Locate the cell with the specified text and output its [x, y] center coordinate. 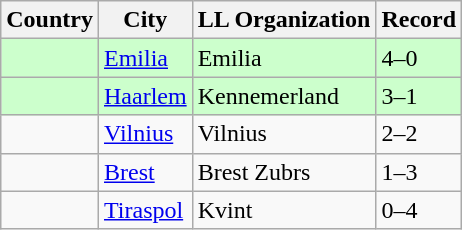
0–4 [419, 210]
1–3 [419, 172]
Brest Zubrs [284, 172]
3–1 [419, 96]
Brest [145, 172]
LL Organization [284, 20]
4–0 [419, 58]
City [145, 20]
2–2 [419, 134]
Haarlem [145, 96]
Kvint [284, 210]
Kennemerland [284, 96]
Tiraspol [145, 210]
Record [419, 20]
Country [50, 20]
